Determine the (x, y) coordinate at the center of the cell enclosing the given text.  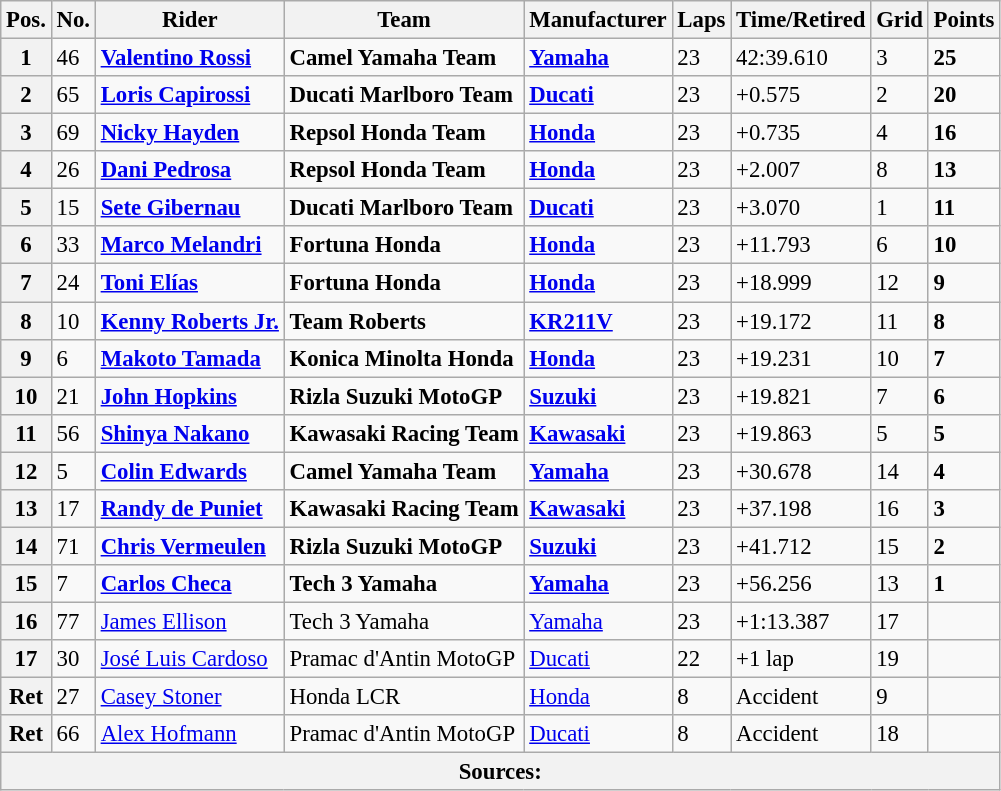
Team Roberts (404, 321)
24 (73, 283)
Shinya Nakano (190, 433)
+1 lap (801, 659)
Nicky Hayden (190, 133)
Randy de Puniet (190, 509)
James Ellison (190, 621)
+18.999 (801, 283)
Konica Minolta Honda (404, 358)
Kenny Roberts Jr. (190, 321)
+11.793 (801, 245)
20 (964, 95)
+1:13.387 (801, 621)
Points (964, 20)
56 (73, 433)
Grid (900, 20)
+37.198 (801, 509)
18 (900, 734)
Time/Retired (801, 20)
19 (900, 659)
+2.007 (801, 170)
26 (73, 170)
+41.712 (801, 546)
+19.863 (801, 433)
+0.735 (801, 133)
27 (73, 697)
21 (73, 396)
Carlos Checa (190, 584)
30 (73, 659)
+19.231 (801, 358)
Rider (190, 20)
+0.575 (801, 95)
Casey Stoner (190, 697)
33 (73, 245)
Sete Gibernau (190, 208)
Sources: (500, 772)
42:39.610 (801, 58)
Valentino Rossi (190, 58)
+3.070 (801, 208)
Toni Elías (190, 283)
69 (73, 133)
22 (702, 659)
Colin Edwards (190, 471)
Loris Capirossi (190, 95)
Marco Melandri (190, 245)
Manufacturer (598, 20)
Chris Vermeulen (190, 546)
Honda LCR (404, 697)
Team (404, 20)
John Hopkins (190, 396)
46 (73, 58)
No. (73, 20)
Alex Hofmann (190, 734)
65 (73, 95)
25 (964, 58)
Pos. (26, 20)
66 (73, 734)
Dani Pedrosa (190, 170)
+19.821 (801, 396)
José Luis Cardoso (190, 659)
71 (73, 546)
Makoto Tamada (190, 358)
+30.678 (801, 471)
+19.172 (801, 321)
Laps (702, 20)
KR211V (598, 321)
77 (73, 621)
+56.256 (801, 584)
